Identify which cell holds the provided text, then report its [X, Y] central coordinate. 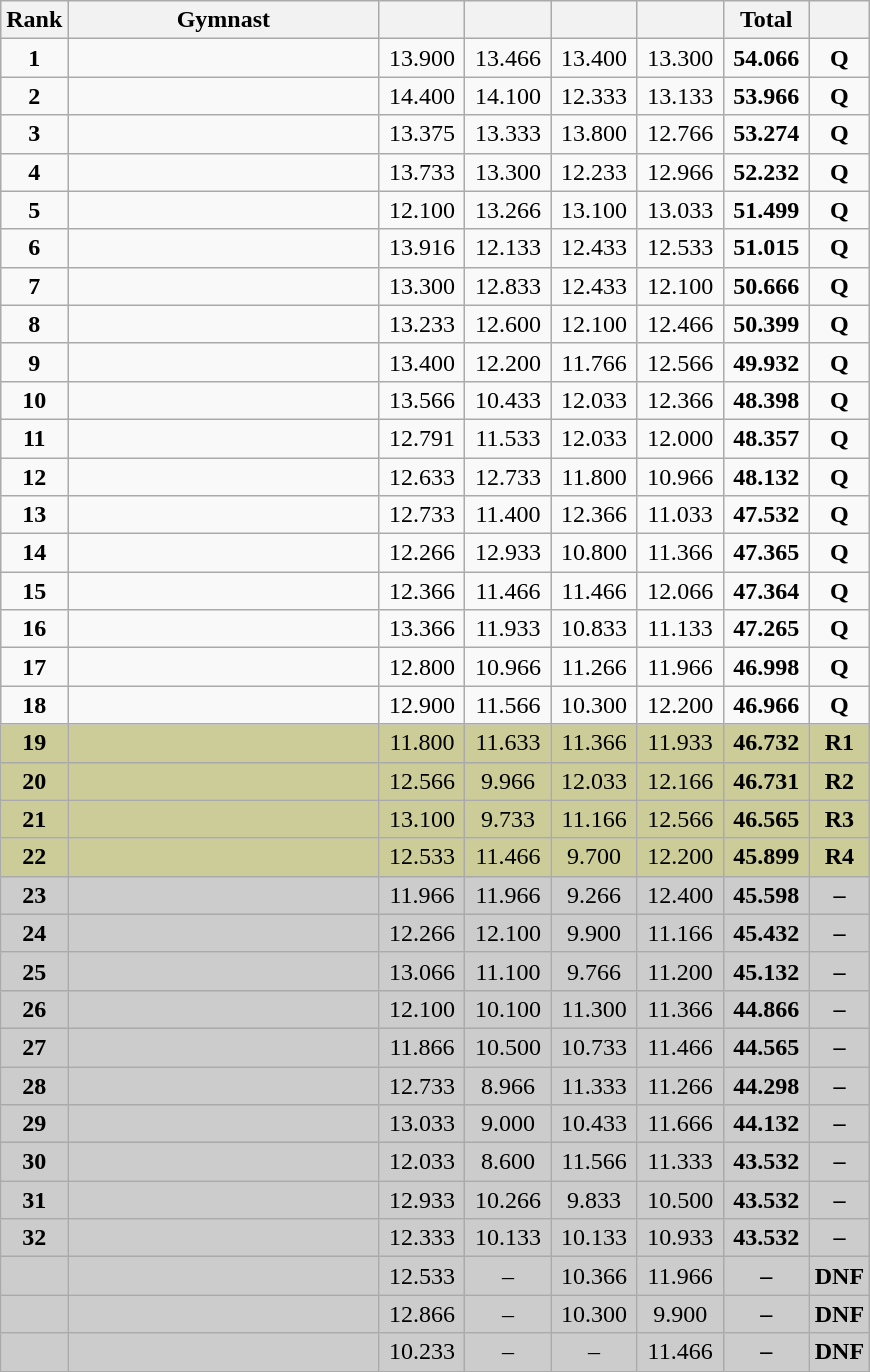
47.265 [766, 629]
12.900 [422, 705]
19 [34, 743]
44.298 [766, 1085]
12.866 [422, 1314]
50.399 [766, 324]
12.066 [680, 591]
11.866 [422, 1047]
31 [34, 1200]
45.132 [766, 971]
13.266 [508, 210]
12.966 [680, 172]
52.232 [766, 172]
51.499 [766, 210]
13 [34, 515]
13.566 [422, 400]
10.366 [594, 1276]
9.266 [594, 895]
12.600 [508, 324]
29 [34, 1124]
13.333 [508, 134]
13.733 [422, 172]
2 [34, 96]
24 [34, 933]
10.733 [594, 1047]
10.933 [680, 1238]
48.132 [766, 477]
11.533 [508, 438]
12.166 [680, 781]
16 [34, 629]
11.033 [680, 515]
47.532 [766, 515]
12.466 [680, 324]
11.100 [508, 971]
R2 [839, 781]
11.400 [508, 515]
12.233 [594, 172]
25 [34, 971]
46.998 [766, 667]
10 [34, 400]
11.133 [680, 629]
22 [34, 857]
46.565 [766, 819]
11.633 [508, 743]
48.398 [766, 400]
7 [34, 286]
3 [34, 134]
11.300 [594, 1009]
9.766 [594, 971]
12.400 [680, 895]
R4 [839, 857]
13.375 [422, 134]
9.966 [508, 781]
Gymnast [224, 20]
46.731 [766, 781]
53.274 [766, 134]
50.666 [766, 286]
12.800 [422, 667]
12.000 [680, 438]
20 [34, 781]
32 [34, 1238]
Total [766, 20]
10.833 [594, 629]
44.132 [766, 1124]
13.066 [422, 971]
9.833 [594, 1200]
30 [34, 1162]
9.700 [594, 857]
15 [34, 591]
12.833 [508, 286]
13.900 [422, 58]
14.400 [422, 96]
45.432 [766, 933]
44.565 [766, 1047]
8.966 [508, 1085]
47.365 [766, 553]
46.732 [766, 743]
5 [34, 210]
Rank [34, 20]
12.633 [422, 477]
4 [34, 172]
45.899 [766, 857]
14.100 [508, 96]
12.766 [680, 134]
13.366 [422, 629]
9.000 [508, 1124]
10.266 [508, 1200]
11 [34, 438]
49.932 [766, 362]
13.800 [594, 134]
13.133 [680, 96]
10.233 [422, 1352]
46.966 [766, 705]
26 [34, 1009]
10.100 [508, 1009]
28 [34, 1085]
11.666 [680, 1124]
47.364 [766, 591]
18 [34, 705]
14 [34, 553]
11.200 [680, 971]
R3 [839, 819]
51.015 [766, 248]
9 [34, 362]
48.357 [766, 438]
21 [34, 819]
45.598 [766, 895]
8.600 [508, 1162]
54.066 [766, 58]
11.766 [594, 362]
8 [34, 324]
10.800 [594, 553]
17 [34, 667]
23 [34, 895]
44.866 [766, 1009]
13.466 [508, 58]
27 [34, 1047]
1 [34, 58]
13.233 [422, 324]
12 [34, 477]
12.133 [508, 248]
13.916 [422, 248]
12.791 [422, 438]
53.966 [766, 96]
6 [34, 248]
R1 [839, 743]
9.733 [508, 819]
